Detect which cell encompasses the target text, then output its (x, y) center coordinate. 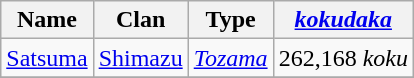
Tozama (230, 58)
Name (47, 20)
262,168 koku (343, 58)
Type (230, 20)
Satsuma (47, 58)
kokudaka (343, 20)
Shimazu (140, 58)
Clan (140, 20)
